Pinpoint the cell where the given text exists, returning its (x, y) midpoint coordinate. 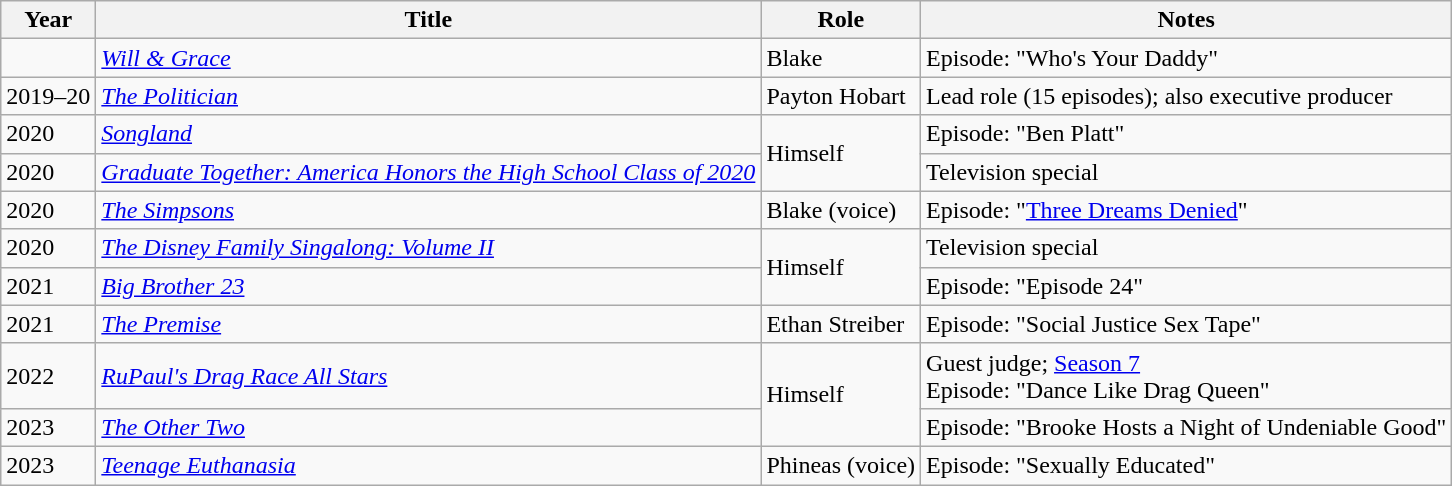
Blake (voice) (841, 210)
Will & Grace (428, 58)
Teenage Euthanasia (428, 465)
Role (841, 20)
Episode: "Ben Platt" (1186, 134)
Phineas (voice) (841, 465)
The Premise (428, 324)
The Simpsons (428, 210)
Notes (1186, 20)
Episode: "Who's Your Daddy" (1186, 58)
2019–20 (48, 96)
Episode: "Sexually Educated" (1186, 465)
Title (428, 20)
Big Brother 23 (428, 286)
Guest judge; Season 7Episode: "Dance Like Drag Queen" (1186, 376)
RuPaul's Drag Race All Stars (428, 376)
Blake (841, 58)
Lead role (15 episodes); also executive producer (1186, 96)
2022 (48, 376)
The Politician (428, 96)
Payton Hobart (841, 96)
Episode: "Brooke Hosts a Night of Undeniable Good" (1186, 427)
Episode: "Three Dreams Denied" (1186, 210)
Episode: "Social Justice Sex Tape" (1186, 324)
Ethan Streiber (841, 324)
Graduate Together: America Honors the High School Class of 2020 (428, 172)
The Disney Family Singalong: Volume II (428, 248)
Episode: "Episode 24" (1186, 286)
Year (48, 20)
The Other Two (428, 427)
Songland (428, 134)
